From the cell containing the given text, extract its center point as [x, y] coordinate. 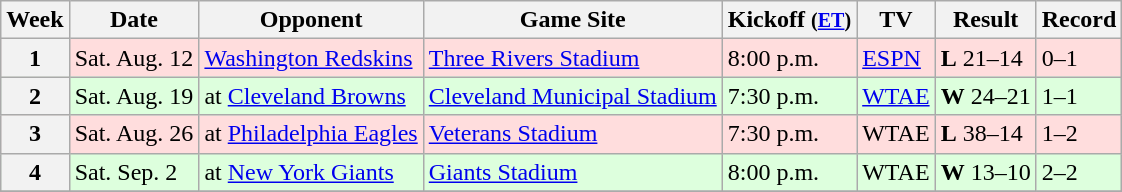
4 [35, 172]
1–1 [1079, 96]
Result [986, 20]
TV [896, 20]
Giants Stadium [572, 172]
Sat. Aug. 19 [134, 96]
Sat. Aug. 26 [134, 134]
3 [35, 134]
Sat. Sep. 2 [134, 172]
Week [35, 20]
Sat. Aug. 12 [134, 58]
Cleveland Municipal Stadium [572, 96]
L 21–14 [986, 58]
W 24–21 [986, 96]
Date [134, 20]
at Philadelphia Eagles [311, 134]
Veterans Stadium [572, 134]
Three Rivers Stadium [572, 58]
Opponent [311, 20]
1–2 [1079, 134]
at New York Giants [311, 172]
Record [1079, 20]
2 [35, 96]
L 38–14 [986, 134]
2–2 [1079, 172]
ESPN [896, 58]
Game Site [572, 20]
Kickoff (ET) [789, 20]
at Cleveland Browns [311, 96]
W 13–10 [986, 172]
1 [35, 58]
0–1 [1079, 58]
Washington Redskins [311, 58]
